Find where the given text appears and provide that cell's center as (X, Y) coordinate. 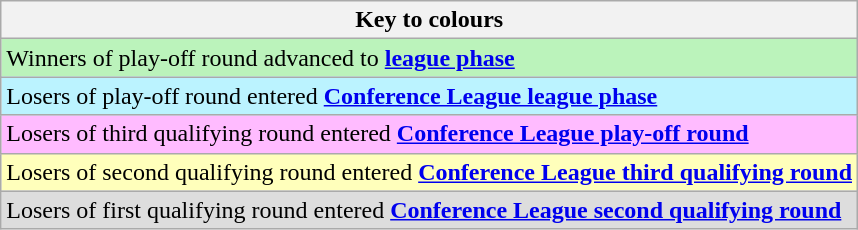
Losers of second qualifying round entered Conference League third qualifying round (430, 172)
Key to colours (430, 20)
Losers of first qualifying round entered Conference League second qualifying round (430, 210)
Losers of play-off round entered Conference League league phase (430, 96)
Losers of third qualifying round entered Conference League play-off round (430, 134)
Winners of play-off round advanced to league phase (430, 58)
